Pinpoint the cell where the given text exists, returning its (X, Y) midpoint coordinate. 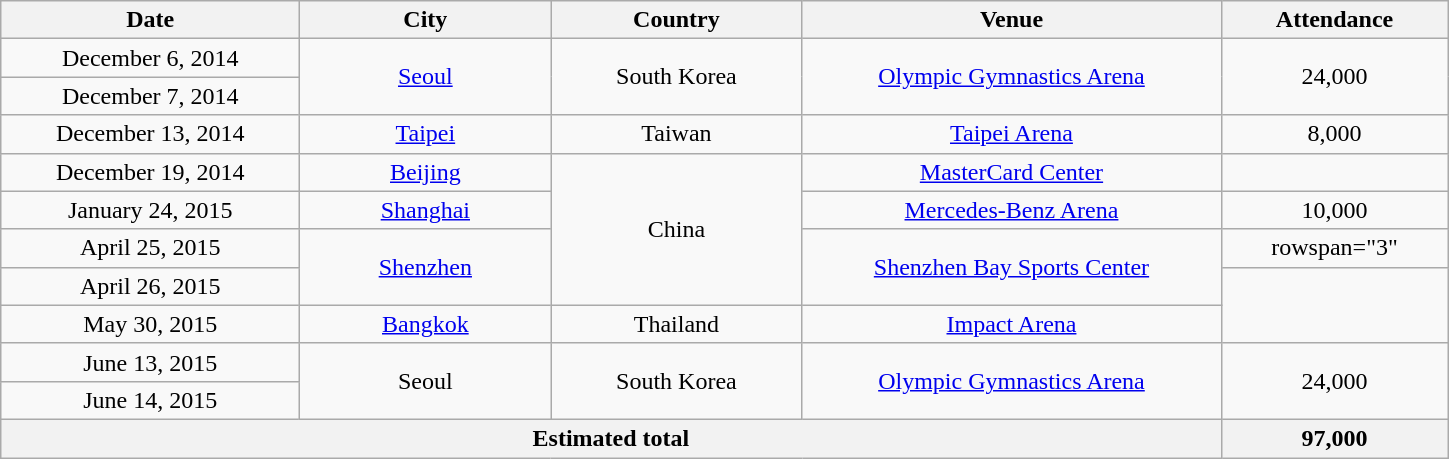
December 13, 2014 (150, 134)
Country (676, 20)
Shenzhen Bay Sports Center (1012, 267)
Thailand (676, 324)
April 26, 2015 (150, 286)
Venue (1012, 20)
China (676, 229)
Shanghai (426, 210)
Taipei (426, 134)
January 24, 2015 (150, 210)
Attendance (1334, 20)
8,000 (1334, 134)
April 25, 2015 (150, 248)
MasterCard Center (1012, 172)
Estimated total (611, 438)
Taiwan (676, 134)
rowspan="3" (1334, 248)
December 19, 2014 (150, 172)
December 7, 2014 (150, 96)
Impact Arena (1012, 324)
97,000 (1334, 438)
Taipei Arena (1012, 134)
Beijing (426, 172)
City (426, 20)
Date (150, 20)
10,000 (1334, 210)
Shenzhen (426, 267)
December 6, 2014 (150, 58)
Mercedes-Benz Arena (1012, 210)
May 30, 2015 (150, 324)
Bangkok (426, 324)
June 13, 2015 (150, 362)
June 14, 2015 (150, 400)
